Identify which cell holds the provided text, then report its (X, Y) central coordinate. 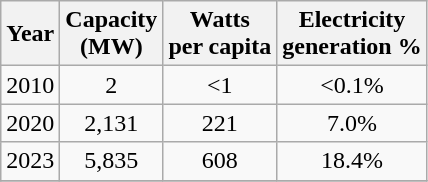
2023 (30, 161)
Capacity (MW) (112, 34)
608 (220, 161)
7.0% (352, 123)
2010 (30, 85)
Watts per capita (220, 34)
2 (112, 85)
Year (30, 34)
221 (220, 123)
18.4% (352, 161)
Electricity generation % (352, 34)
2020 (30, 123)
<0.1% (352, 85)
2,131 (112, 123)
5,835 (112, 161)
<1 (220, 85)
